Capture the cell that displays the provided text and extract its [X, Y] central coordinate. 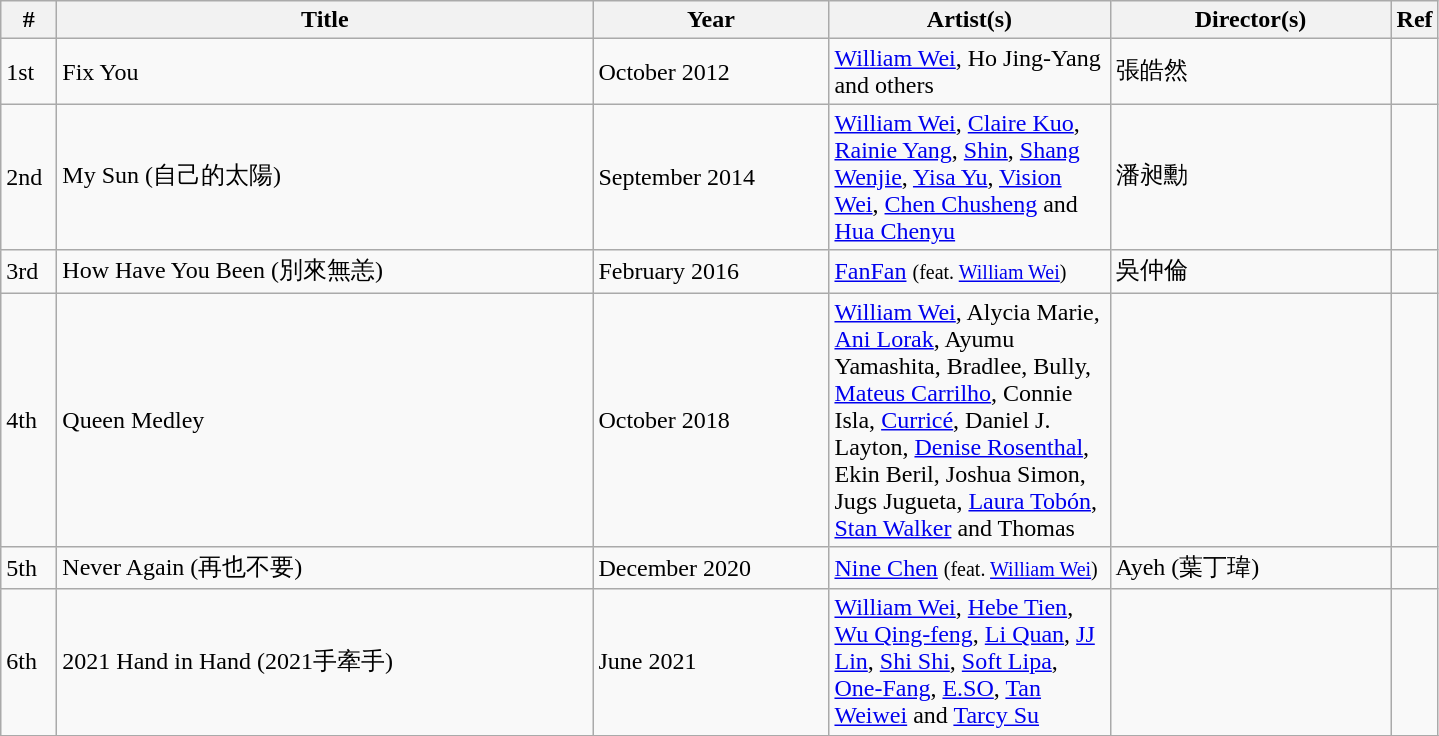
October 2012 [711, 72]
Ayeh (葉丁瑋) [1250, 568]
September 2014 [711, 177]
Year [711, 20]
William Wei, Hebe Tien, Wu Qing-feng, Li Quan, JJ Lin, Shi Shi, Soft Lipa, One-Fang, E.SO, Tan Weiwei and Tarcy Su [970, 662]
How Have You Been (別來無恙) [325, 272]
5th [29, 568]
4th [29, 419]
Nine Chen (feat. William Wei) [970, 568]
Never Again (再也不要) [325, 568]
Ref [1414, 20]
# [29, 20]
2nd [29, 177]
張皓然 [1250, 72]
February 2016 [711, 272]
潘昶勳 [1250, 177]
1st [29, 72]
吳仲倫 [1250, 272]
December 2020 [711, 568]
Director(s) [1250, 20]
Artist(s) [970, 20]
2021 Hand in Hand (2021手牽手) [325, 662]
FanFan (feat. William Wei) [970, 272]
June 2021 [711, 662]
6th [29, 662]
My Sun (自己的太陽) [325, 177]
October 2018 [711, 419]
Fix You [325, 72]
William Wei, Claire Kuo, Rainie Yang, Shin, Shang Wenjie, Yisa Yu, Vision Wei, Chen Chusheng and Hua Chenyu [970, 177]
William Wei, Ho Jing-Yang and others [970, 72]
3rd [29, 272]
Title [325, 20]
Queen Medley [325, 419]
